From the cell containing the given text, extract its center point as [x, y] coordinate. 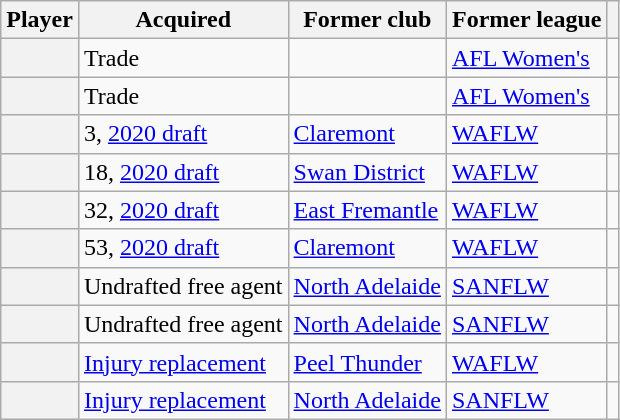
Peel Thunder [367, 362]
53, 2020 draft [183, 248]
Former league [526, 20]
32, 2020 draft [183, 210]
3, 2020 draft [183, 134]
East Fremantle [367, 210]
Former club [367, 20]
Swan District [367, 172]
18, 2020 draft [183, 172]
Player [40, 20]
Acquired [183, 20]
